Provide the [X, Y] coordinate of the cell's center where the given text is located.  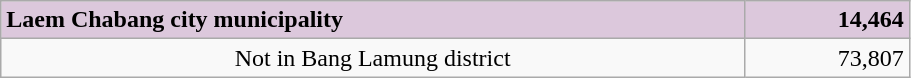
73,807 [826, 58]
Laem Chabang city municipality [373, 20]
Not in Bang Lamung district [373, 58]
14,464 [826, 20]
